Identify which cell holds the provided text, then report its [X, Y] central coordinate. 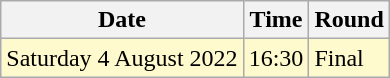
Final [349, 58]
Time [276, 20]
Saturday 4 August 2022 [122, 58]
16:30 [276, 58]
Date [122, 20]
Round [349, 20]
